Determine the (X, Y) coordinate at the center of the cell enclosing the given text.  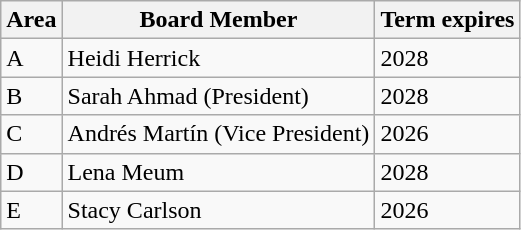
Heidi Herrick (218, 58)
D (32, 172)
Board Member (218, 20)
C (32, 134)
Term expires (448, 20)
Sarah Ahmad (President) (218, 96)
A (32, 58)
B (32, 96)
Area (32, 20)
Lena Meum (218, 172)
E (32, 210)
Andrés Martín (Vice President) (218, 134)
Stacy Carlson (218, 210)
